Return the [X, Y] coordinate for the center point of the cell that contains the specified text.  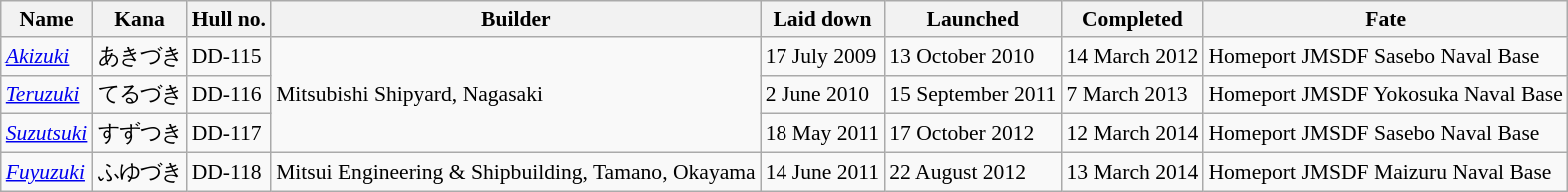
DD-117 [230, 134]
すずつき [139, 134]
Launched [973, 19]
DD-116 [230, 94]
DD-115 [230, 56]
Mitsubishi Shipyard, Nagasaki [516, 95]
Akizuki [47, 56]
あきづき [139, 56]
Completed [1132, 19]
15 September 2011 [973, 94]
Builder [516, 19]
Laid down [822, 19]
14 June 2011 [822, 172]
2 June 2010 [822, 94]
17 July 2009 [822, 56]
17 October 2012 [973, 134]
14 March 2012 [1132, 56]
13 March 2014 [1132, 172]
Hull no. [230, 19]
DD-118 [230, 172]
13 October 2010 [973, 56]
Suzutsuki [47, 134]
Kana [139, 19]
7 March 2013 [1132, 94]
てるづき [139, 94]
Fate [1385, 19]
18 May 2011 [822, 134]
Mitsui Engineering & Shipbuilding, Tamano, Okayama [516, 172]
Name [47, 19]
Teruzuki [47, 94]
Homeport JMSDF Maizuru Naval Base [1385, 172]
ふゆづき [139, 172]
Fuyuzuki [47, 172]
22 August 2012 [973, 172]
Homeport JMSDF Yokosuka Naval Base [1385, 94]
12 March 2014 [1132, 134]
